Pinpoint the cell where the given text exists, returning its [X, Y] midpoint coordinate. 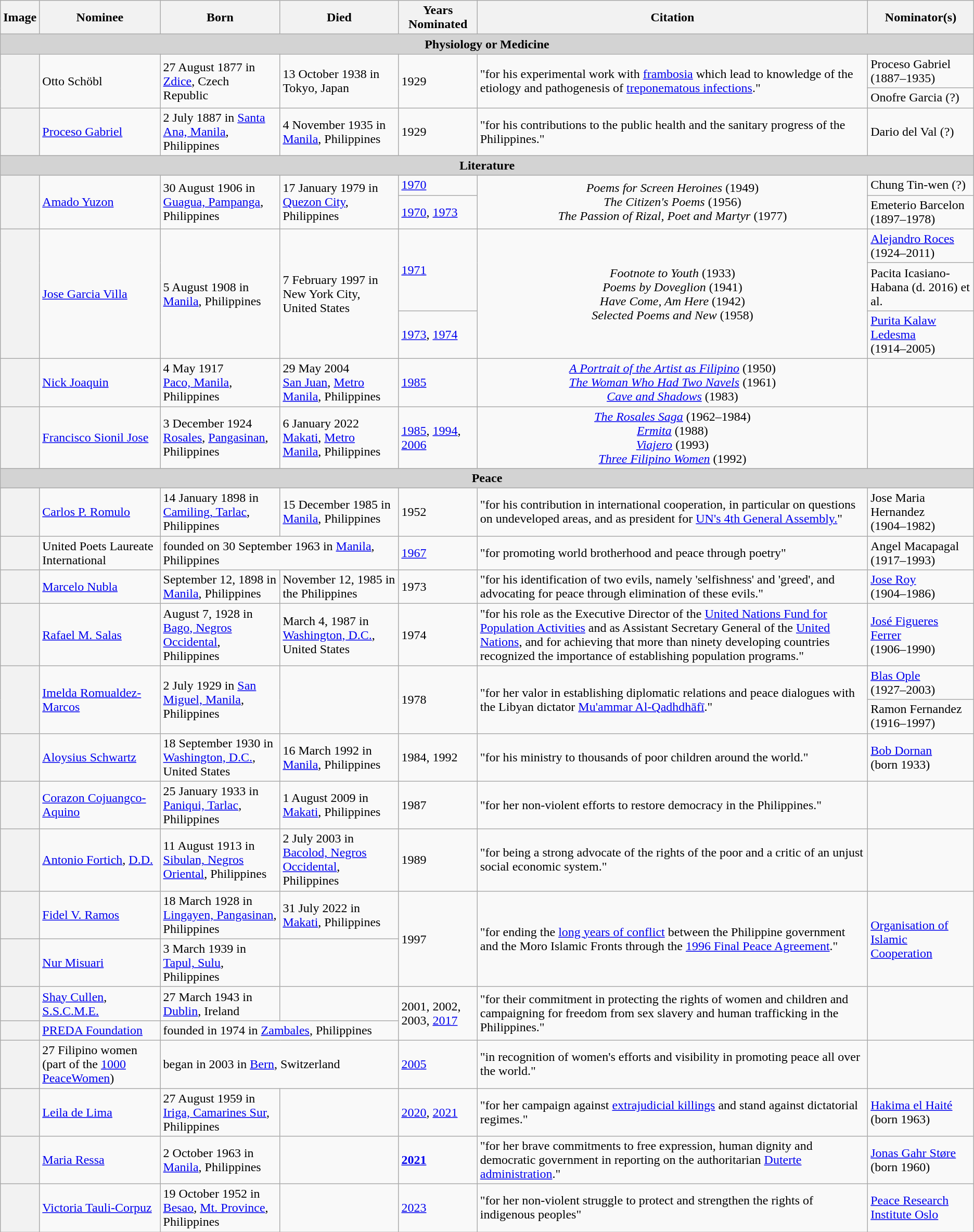
18 September 1930 in Washington, D.C., United States [220, 757]
Literature [487, 165]
2021 [438, 1160]
Physiology or Medicine [487, 44]
2001, 2002, 2003, 2017 [438, 1013]
Onofre Garcia (?) [921, 98]
The Rosales Saga (1962–1984)Ermita (1988)Viajero (1993)Three Filipino Women (1992) [672, 438]
Marcelo Nubla [100, 587]
Bob Dornan (born 1933) [921, 757]
1978 [438, 699]
25 January 1933 in Paniqui, Tarlac, Philippines [220, 805]
Angel Macapagal (1917–1993) [921, 553]
1971 [438, 269]
"for his contribution in international cooperation, in particular on questions on undeveloped areas, and as president for UN's 4th General Assembly." [672, 512]
1985, 1994, 2006 [438, 438]
Hakima el Haité (born 1963) [921, 1112]
1952 [438, 512]
1973 [438, 587]
Fidel V. Ramos [100, 915]
2005 [438, 1064]
founded in 1974 in Zambales, Philippines [279, 1030]
27 Filipino women (part of the 1000 PeaceWomen) [100, 1064]
"for his experimental work with frambosia which lead to knowledge of the etiology and pathogenesis of treponematous infections." [672, 81]
4 May 1917 Paco, Manila, Philippines [220, 382]
March 4, 1987 in Washington, D.C., United States [339, 634]
Ramon Fernandez (1916–1997) [921, 717]
Died [339, 18]
29 May 2004 San Juan, Metro Manila, Philippines [339, 382]
1974 [438, 634]
"for his ministry to thousands of poor children around the world." [672, 757]
José Figueres Ferrer(1906–1990) [921, 634]
7 February 1997 in New York City, United States [339, 293]
1 August 2009 in Makati, Philippines [339, 805]
Emeterio Barcelon (1897–1978) [921, 212]
30 August 1906 in Guagua, Pampanga, Philippines [220, 202]
Jose Roy (1904–1986) [921, 587]
"for her non-violent efforts to restore democracy in the Philippines." [672, 805]
Blas Ople (1927–2003) [921, 682]
Nick Joaquin [100, 382]
Proceso Gabriel (1887–1935) [921, 71]
"for her campaign against extrajudicial killings and stand against dictatorial regimes." [672, 1112]
Alejandro Roces (1924–2011) [921, 245]
began in 2003 in Bern, Switzerland [279, 1064]
Proceso Gabriel [100, 132]
"for her brave commitments to free expression, human dignity and democratic government in reporting on the authoritarian Duterte administration." [672, 1160]
15 December 1985 in Manila, Philippines [339, 512]
Carlos P. Romulo [100, 512]
4 November 1935 in Manila, Philippines [339, 132]
Rafael M. Salas [100, 634]
Jonas Gahr Støre (born 1960) [921, 1160]
Jose Maria Hernandez (1904–1982) [921, 512]
11 August 1913 in Sibulan, Negros Oriental, Philippines [220, 860]
"for her non-violent struggle to protect and strengthen the rights of indigenous peoples" [672, 1208]
2 July 1929 in San Miguel, Manila, Philippines [220, 699]
Poems for Screen Heroines (1949)The Citizen's Poems (1956)The Passion of Rizal, Poet and Martyr (1977) [672, 202]
1970 [438, 185]
August 7, 1928 in Bago, Negros Occidental, Philippines [220, 634]
1997 [438, 939]
Leila de Lima [100, 1112]
"in recognition of women's efforts and visibility in promoting peace all over the world." [672, 1064]
Maria Ressa [100, 1160]
2 July 1887 in Santa Ana, Manila, Philippines [220, 132]
Francisco Sionil Jose [100, 438]
September 12, 1898 in Manila, Philippines [220, 587]
United Poets Laureate International [100, 553]
Nominator(s) [921, 18]
Peace Research Institute Oslo [921, 1208]
13 October 1938 in Tokyo, Japan [339, 81]
1973, 1974 [438, 334]
Chung Tin-wen (?) [921, 185]
17 January 1979 in Quezon City, Philippines [339, 202]
Corazon Cojuangco-Aquino [100, 805]
1987 [438, 805]
PREDA Foundation [100, 1030]
27 August 1877 in Zdice, Czech Republic [220, 81]
2020, 2021 [438, 1112]
3 March 1939 in Tapul, Sulu, Philippines [220, 963]
founded on 30 September 1963 in Manila, Philippines [279, 553]
Nur Misuari [100, 963]
Nominee [100, 18]
5 August 1908 in Manila, Philippines [220, 293]
Victoria Tauli-Corpuz [100, 1208]
Jose Garcia Villa [100, 293]
"for his contributions to the public health and the sanitary progress of the Philippines." [672, 132]
1985 [438, 382]
3 December 1924 Rosales, Pangasinan, Philippines [220, 438]
14 January 1898 in Camiling, Tarlac, Philippines [220, 512]
Image [20, 18]
Pacita Icasiano-Habana (d. 2016) et al. [921, 287]
Imelda Romualdez-Marcos [100, 699]
Purita Kalaw Ledesma (1914–2005) [921, 334]
Aloysius Schwartz [100, 757]
31 July 2022 in Makati, Philippines [339, 915]
1967 [438, 553]
Antonio Fortich, D.D. [100, 860]
6 January 2022 Makati, Metro Manila, Philippines [339, 438]
Amado Yuzon [100, 202]
Shay Cullen, S.S.C.M.E. [100, 1004]
1989 [438, 860]
1984, 1992 [438, 757]
"for ending the long years of conflict between the Philippine government and the Moro Islamic Fronts through the 1996 Final Peace Agreement." [672, 939]
"for promoting world brotherhood and peace through poetry" [672, 553]
19 October 1952 in Besao, Mt. Province, Philippines [220, 1208]
Citation [672, 18]
2 October 1963 in Manila, Philippines [220, 1160]
Otto Schöbl [100, 81]
18 March 1928 in Lingayen, Pangasinan, Philippines [220, 915]
2023 [438, 1208]
A Portrait of the Artist as Filipino (1950)The Woman Who Had Two Navels (1961)Cave and Shadows (1983) [672, 382]
1970, 1973 [438, 212]
27 March 1943 in Dublin, Ireland [220, 1004]
Dario del Val (?) [921, 132]
16 March 1992 in Manila, Philippines [339, 757]
Years Nominated [438, 18]
"for his identification of two evils, namely 'selfishness' and 'greed', and advocating for peace through elimination of these evils." [672, 587]
Peace [487, 478]
2 July 2003 in Bacolod, Negros Occidental, Philippines [339, 860]
"for her valor in establishing diplomatic relations and peace dialogues with the Libyan dictator Mu'ammar Al-Qadhdhāfī." [672, 699]
Born [220, 18]
November 12, 1985 in the Philippines [339, 587]
Footnote to Youth (1933)Poems by Doveglion (1941)Have Come, Am Here (1942)Selected Poems and New (1958) [672, 293]
27 August 1959 in Iriga, Camarines Sur, Philippines [220, 1112]
"for being a strong advocate of the rights of the poor and a critic of an unjust social economic system." [672, 860]
Organisation of Islamic Cooperation [921, 939]
